Determine the (X, Y) coordinate at the center of the cell enclosing the given text.  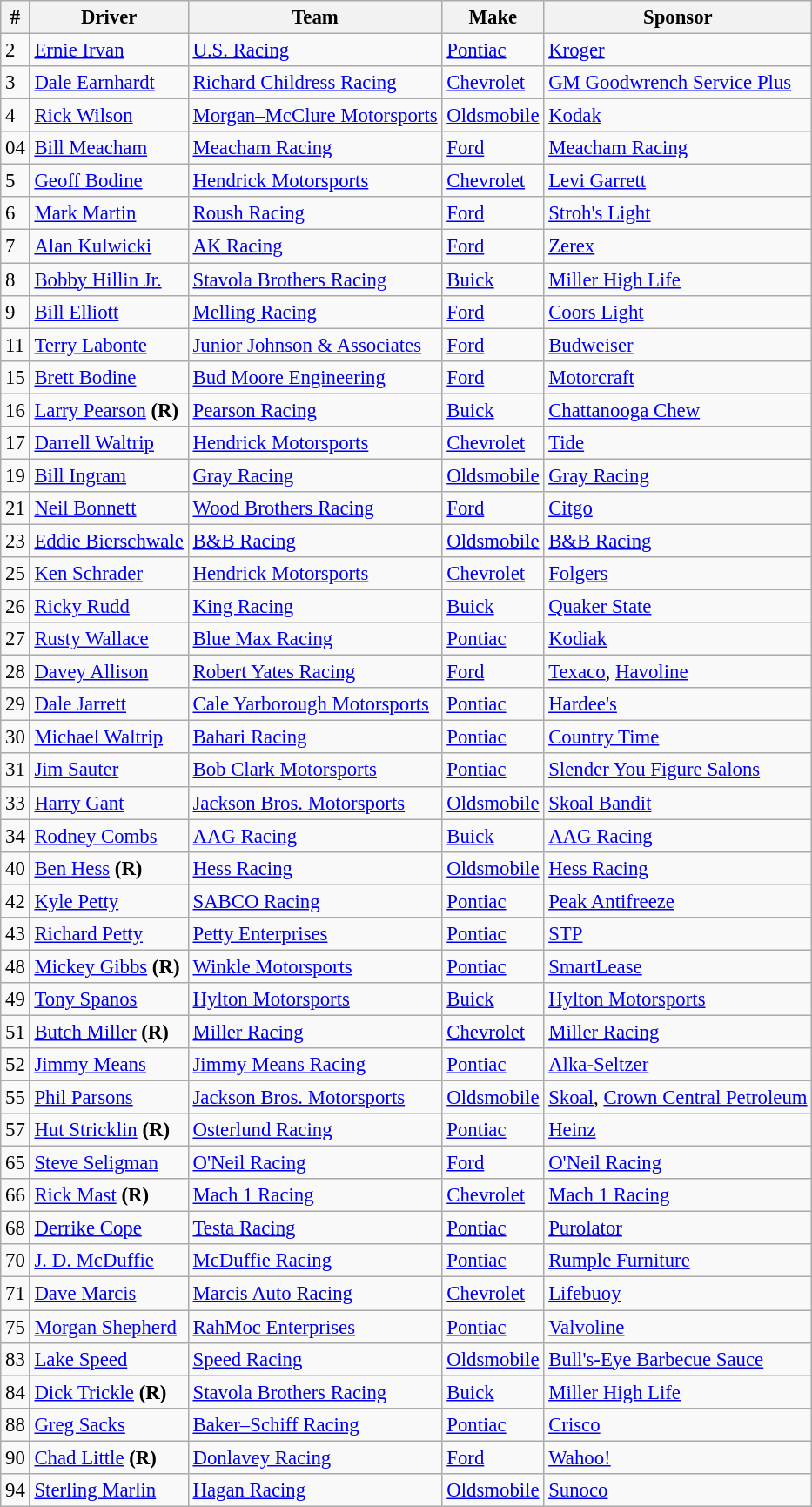
Peak Antifreeze (678, 901)
Osterlund Racing (315, 1130)
83 (16, 1359)
25 (16, 574)
Country Time (678, 737)
Chattanooga Chew (678, 410)
Geoff Bodine (109, 181)
68 (16, 1228)
6 (16, 213)
Rick Mast (R) (109, 1195)
Mickey Gibbs (R) (109, 966)
Eddie Bierschwale (109, 541)
Greg Sacks (109, 1424)
Jim Sauter (109, 770)
SmartLease (678, 966)
Bob Clark Motorsports (315, 770)
42 (16, 901)
90 (16, 1457)
16 (16, 410)
3 (16, 83)
Blue Max Racing (315, 639)
94 (16, 1490)
9 (16, 312)
U.S. Racing (315, 50)
Harry Gant (109, 803)
30 (16, 737)
Motorcraft (678, 377)
McDuffie Racing (315, 1261)
Bobby Hillin Jr. (109, 279)
Skoal, Crown Central Petroleum (678, 1098)
Derrike Cope (109, 1228)
Jimmy Means Racing (315, 1065)
Skoal Bandit (678, 803)
Folgers (678, 574)
Baker–Schiff Racing (315, 1424)
Lifebuoy (678, 1294)
AK Racing (315, 246)
04 (16, 148)
Robert Yates Racing (315, 672)
84 (16, 1392)
Morgan Shepherd (109, 1327)
Kodiak (678, 639)
Richard Childress Racing (315, 83)
King Racing (315, 607)
Rusty Wallace (109, 639)
71 (16, 1294)
Zerex (678, 246)
Melling Racing (315, 312)
Alka-Seltzer (678, 1065)
Citgo (678, 508)
Wahoo! (678, 1457)
Levi Garrett (678, 181)
STP (678, 934)
Dave Marcis (109, 1294)
Dale Earnhardt (109, 83)
J. D. McDuffie (109, 1261)
26 (16, 607)
Texaco, Havoline (678, 672)
4 (16, 116)
65 (16, 1163)
28 (16, 672)
43 (16, 934)
2 (16, 50)
Sterling Marlin (109, 1490)
70 (16, 1261)
Kroger (678, 50)
Davey Allison (109, 672)
48 (16, 966)
Quaker State (678, 607)
Ken Schrader (109, 574)
Morgan–McClure Motorsports (315, 116)
SABCO Racing (315, 901)
49 (16, 999)
Terry Labonte (109, 345)
Bull's-Eye Barbecue Sauce (678, 1359)
Wood Brothers Racing (315, 508)
Hardee's (678, 704)
Donlavey Racing (315, 1457)
Winkle Motorsports (315, 966)
Team (315, 17)
Bahari Racing (315, 737)
Budweiser (678, 345)
Ricky Rudd (109, 607)
Mark Martin (109, 213)
Stroh's Light (678, 213)
Rodney Combs (109, 836)
Junior Johnson & Associates (315, 345)
Brett Bodine (109, 377)
Lake Speed (109, 1359)
Roush Racing (315, 213)
Bud Moore Engineering (315, 377)
Make (493, 17)
# (16, 17)
Marcis Auto Racing (315, 1294)
Pearson Racing (315, 410)
88 (16, 1424)
Sponsor (678, 17)
Ben Hess (R) (109, 868)
Cale Yarborough Motorsports (315, 704)
23 (16, 541)
Dale Jarrett (109, 704)
Chad Little (R) (109, 1457)
75 (16, 1327)
Neil Bonnett (109, 508)
27 (16, 639)
15 (16, 377)
Bill Ingram (109, 475)
Alan Kulwicki (109, 246)
Jimmy Means (109, 1065)
Ernie Irvan (109, 50)
40 (16, 868)
Speed Racing (315, 1359)
Michael Waltrip (109, 737)
Dick Trickle (R) (109, 1392)
Heinz (678, 1130)
Valvoline (678, 1327)
RahMoc Enterprises (315, 1327)
Richard Petty (109, 934)
57 (16, 1130)
31 (16, 770)
Darrell Waltrip (109, 443)
5 (16, 181)
66 (16, 1195)
21 (16, 508)
Petty Enterprises (315, 934)
17 (16, 443)
7 (16, 246)
Steve Seligman (109, 1163)
Phil Parsons (109, 1098)
11 (16, 345)
29 (16, 704)
Crisco (678, 1424)
33 (16, 803)
Tony Spanos (109, 999)
Coors Light (678, 312)
Hut Stricklin (R) (109, 1130)
51 (16, 1032)
52 (16, 1065)
Kodak (678, 116)
Driver (109, 17)
Sunoco (678, 1490)
Bill Meacham (109, 148)
Tide (678, 443)
Testa Racing (315, 1228)
GM Goodwrench Service Plus (678, 83)
Bill Elliott (109, 312)
Rick Wilson (109, 116)
Kyle Petty (109, 901)
Butch Miller (R) (109, 1032)
Purolator (678, 1228)
19 (16, 475)
8 (16, 279)
Larry Pearson (R) (109, 410)
Hagan Racing (315, 1490)
34 (16, 836)
55 (16, 1098)
Slender You Figure Salons (678, 770)
Rumple Furniture (678, 1261)
